Return [x, y] of the center of cell containing provided text 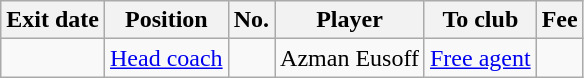
Azman Eusoff [350, 58]
Fee [560, 20]
Position [166, 20]
Player [350, 20]
Head coach [166, 58]
Exit date [53, 20]
Free agent [480, 58]
No. [251, 20]
To club [480, 20]
